Detect which cell encompasses the target text, then output its [x, y] center coordinate. 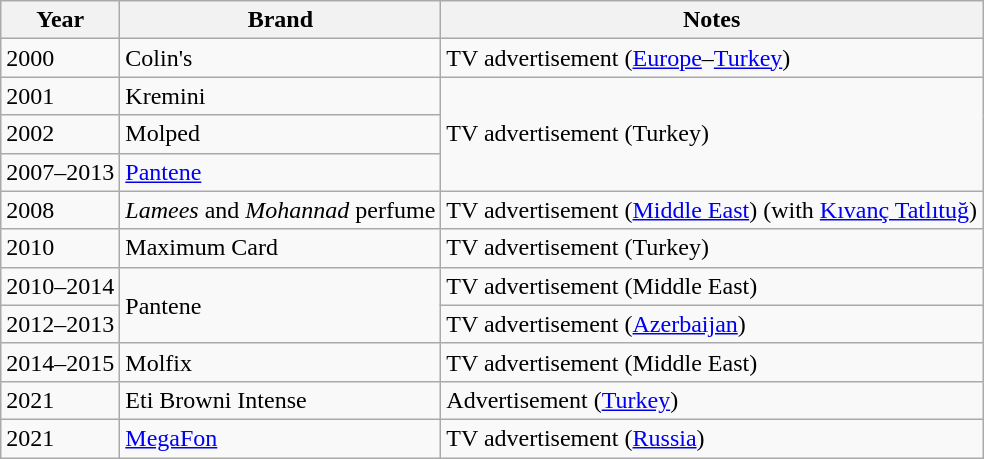
Molped [280, 134]
Eti Browni Intense [280, 400]
Year [60, 20]
TV advertisement (Middle East) (with Kıvanç Tatlıtuğ) [712, 210]
2014–2015 [60, 362]
Brand [280, 20]
2002 [60, 134]
2012–2013 [60, 324]
2010 [60, 248]
2001 [60, 96]
MegaFon [280, 438]
Colin's [280, 58]
2000 [60, 58]
Lamees and Mohannad perfume [280, 210]
Maximum Card [280, 248]
TV advertisement (Azerbaijan) [712, 324]
2008 [60, 210]
Notes [712, 20]
2007–2013 [60, 172]
2010–2014 [60, 286]
Kremini [280, 96]
Advertisement (Turkey) [712, 400]
TV advertisement (Europe–Turkey) [712, 58]
TV advertisement (Russia) [712, 438]
Molfix [280, 362]
